Return [x, y] of the center of cell containing provided text 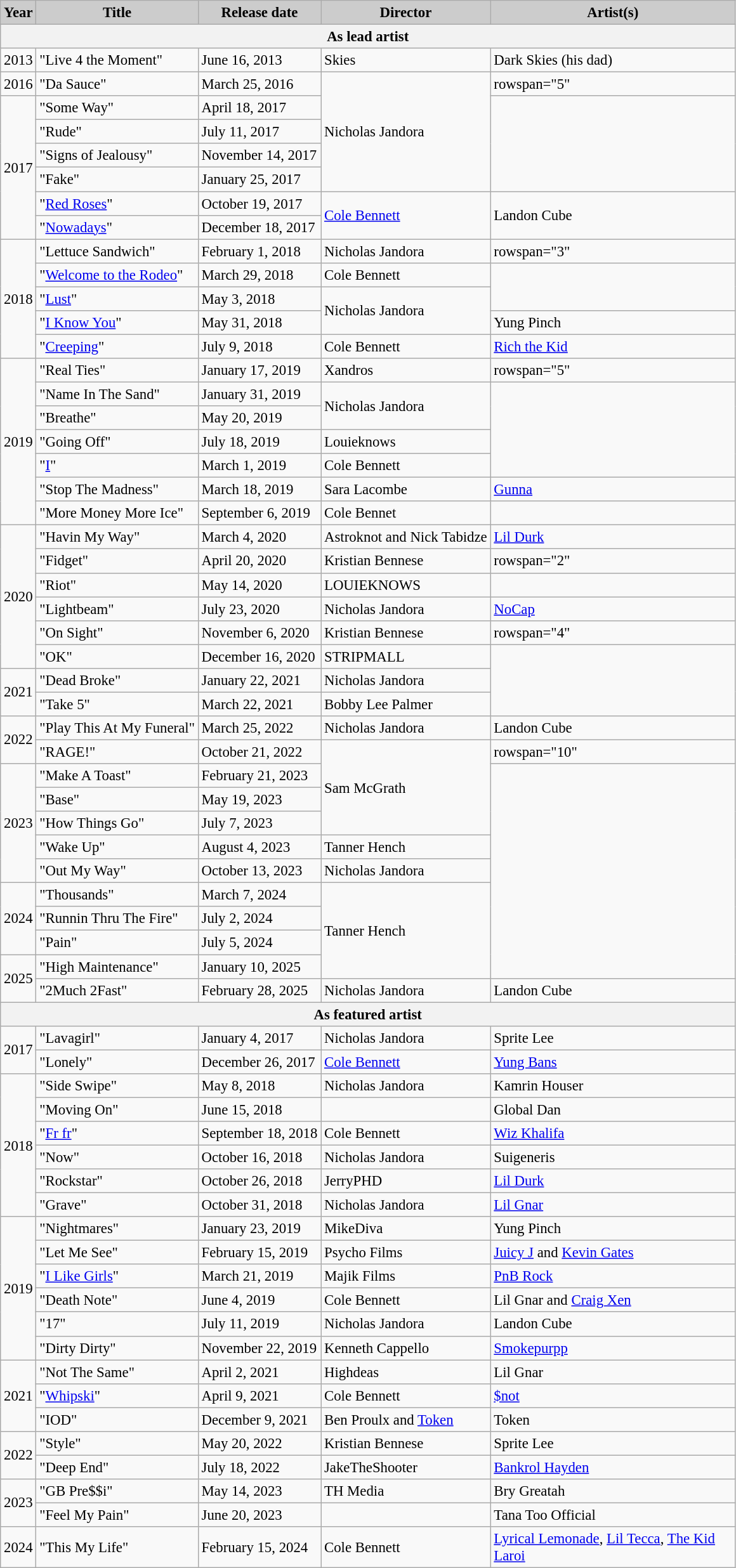
Yung Bans [613, 1062]
Juicy J and Kevin Gates [613, 1253]
"Red Roses" [117, 204]
Lyrical Lemonade, Lil Tecca, The Kid Laroi [613, 1548]
December 16, 2020 [259, 657]
January 17, 2019 [259, 370]
Sam McGrath [406, 787]
July 11, 2019 [259, 1324]
April 2, 2021 [259, 1372]
February 28, 2025 [259, 990]
Highdeas [406, 1372]
Cole Bennet [406, 513]
"IOD" [117, 1420]
"Whipski" [117, 1395]
April 20, 2020 [259, 561]
"Da Sauce" [117, 84]
"Lettuce Sandwich" [117, 251]
March 21, 2019 [259, 1276]
"Grave" [117, 1205]
Token [613, 1420]
May 14, 2020 [259, 585]
"Lavagirl" [117, 1038]
Bankrol Hayden [613, 1467]
"Wake Up" [117, 847]
May 20, 2022 [259, 1444]
"OK" [117, 657]
March 29, 2018 [259, 275]
"Thousands" [117, 895]
March 18, 2019 [259, 490]
Ben Proulx and Token [406, 1420]
"Pain" [117, 943]
Rich the Kid [613, 346]
"On Sight" [117, 632]
LOUIEKNOWS [406, 585]
May 31, 2018 [259, 323]
"Lust" [117, 299]
Artist(s) [613, 13]
"Not The Same" [117, 1372]
February 1, 2018 [259, 251]
2016 [18, 84]
Release date [259, 13]
Title [117, 13]
February 21, 2023 [259, 776]
"Side Swipe" [117, 1086]
July 18, 2019 [259, 442]
April 9, 2021 [259, 1395]
October 26, 2018 [259, 1181]
May 19, 2023 [259, 800]
Skies [406, 60]
"Lonely" [117, 1062]
Bobby Lee Palmer [406, 704]
October 16, 2018 [259, 1157]
June 15, 2018 [259, 1109]
October 21, 2022 [259, 752]
Lil Gnar and Craig Xen [613, 1300]
2025 [18, 978]
November 14, 2017 [259, 155]
September 18, 2018 [259, 1134]
Louieknows [406, 442]
Tana Too Official [613, 1515]
"Let Me See" [117, 1253]
Psycho Films [406, 1253]
March 7, 2024 [259, 895]
"Riot" [117, 585]
"Feel My Pain" [117, 1515]
"I Know You" [117, 323]
Xandros [406, 370]
January 4, 2017 [259, 1038]
$not [613, 1395]
November 22, 2019 [259, 1348]
"Fake" [117, 180]
December 18, 2017 [259, 227]
"Creeping" [117, 346]
"Runnin Thru The Fire" [117, 919]
rowspan="4" [613, 632]
PnB Rock [613, 1276]
"Moving On" [117, 1109]
May 20, 2019 [259, 418]
January 31, 2019 [259, 394]
"Out My Way" [117, 871]
March 1, 2019 [259, 466]
"Some Way" [117, 108]
January 10, 2025 [259, 967]
May 14, 2023 [259, 1491]
July 5, 2024 [259, 943]
"17" [117, 1324]
"I Like Girls" [117, 1276]
rowspan="10" [613, 752]
"Havin My Way" [117, 537]
"Rude" [117, 132]
"2Much 2Fast" [117, 990]
Global Dan [613, 1109]
July 18, 2022 [259, 1467]
Bry Greatah [613, 1491]
Smokepurpp [613, 1348]
"Nightmares" [117, 1229]
May 8, 2018 [259, 1086]
April 18, 2017 [259, 108]
2020 [18, 597]
"Signs of Jealousy" [117, 155]
Astroknot and Nick Tabidze [406, 537]
"Base" [117, 800]
TH Media [406, 1491]
"Now" [117, 1157]
July 23, 2020 [259, 609]
"Name In The Sand" [117, 394]
Gunna [613, 490]
"Breathe" [117, 418]
As lead artist [368, 37]
"Fr fr" [117, 1134]
February 15, 2024 [259, 1548]
July 11, 2017 [259, 132]
"Nowadays" [117, 227]
rowspan="2" [613, 561]
Majik Films [406, 1276]
"RAGE!" [117, 752]
July 7, 2023 [259, 823]
NoCap [613, 609]
"GB Pre$$i" [117, 1491]
Wiz Khalifa [613, 1134]
October 13, 2023 [259, 871]
"Take 5" [117, 704]
Kamrin Houser [613, 1086]
"Welcome to the Rodeo" [117, 275]
"Make A Toast" [117, 776]
"Live 4 the Moment" [117, 60]
November 6, 2020 [259, 632]
MikeDiva [406, 1229]
"More Money More Ice" [117, 513]
August 4, 2023 [259, 847]
January 22, 2021 [259, 681]
JakeTheShooter [406, 1467]
June 4, 2019 [259, 1300]
March 25, 2022 [259, 728]
"Lightbeam" [117, 609]
March 4, 2020 [259, 537]
"Fidget" [117, 561]
"Style" [117, 1444]
"Deep End" [117, 1467]
July 2, 2024 [259, 919]
"Rockstar" [117, 1181]
December 26, 2017 [259, 1062]
March 22, 2021 [259, 704]
Sara Lacombe [406, 490]
January 25, 2017 [259, 180]
March 25, 2016 [259, 84]
Kenneth Cappello [406, 1348]
"I" [117, 466]
January 23, 2019 [259, 1229]
JerryPHD [406, 1181]
September 6, 2019 [259, 513]
July 9, 2018 [259, 346]
"Going Off" [117, 442]
June 20, 2023 [259, 1515]
Dark Skies (his dad) [613, 60]
As featured artist [368, 1014]
February 15, 2019 [259, 1253]
"Real Ties" [117, 370]
"High Maintenance" [117, 967]
May 3, 2018 [259, 299]
"Dirty Dirty" [117, 1348]
Suigeneris [613, 1157]
October 31, 2018 [259, 1205]
"Death Note" [117, 1300]
"This My Life" [117, 1548]
Year [18, 13]
December 9, 2021 [259, 1420]
STRIPMALL [406, 657]
"Dead Broke" [117, 681]
October 19, 2017 [259, 204]
"Stop The Madness" [117, 490]
2013 [18, 60]
"How Things Go" [117, 823]
"Play This At My Funeral" [117, 728]
Director [406, 13]
rowspan="3" [613, 251]
June 16, 2013 [259, 60]
